Search for the cell housing the specified text and yield its (X, Y) center coordinate. 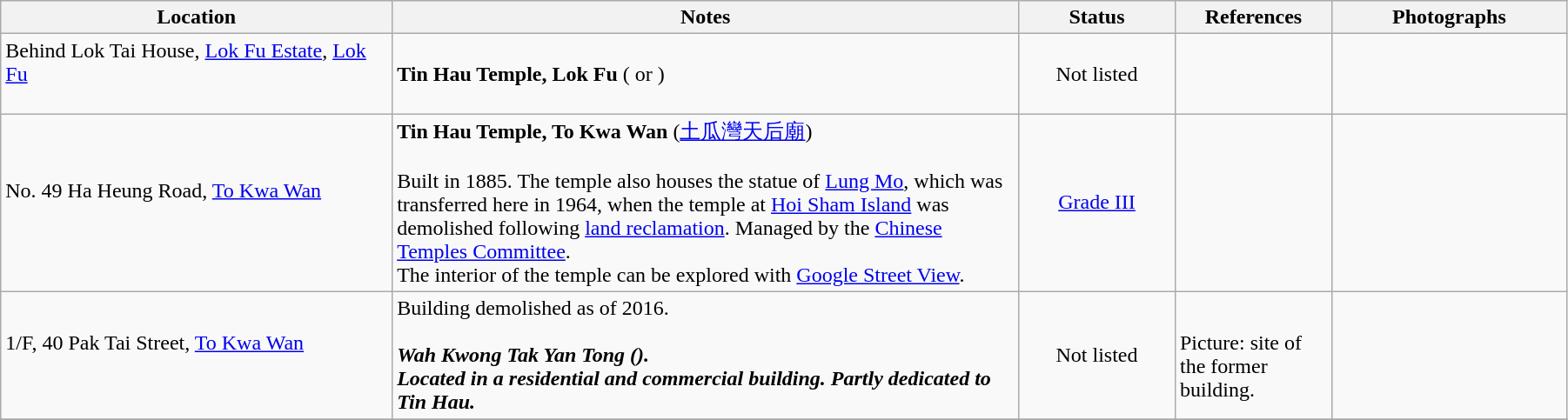
Grade III (1097, 203)
Building demolished as of 2016.Wah Kwong Tak Yan Tong ().Located in a residential and commercial building. Partly dedicated to Tin Hau. (706, 355)
References (1253, 17)
Photographs (1449, 17)
1/F, 40 Pak Tai Street, To Kwa Wan (197, 355)
Notes (706, 17)
No. 49 Ha Heung Road, To Kwa Wan (197, 203)
Location (197, 17)
Picture: site of the former building. (1253, 355)
Tin Hau Temple, Lok Fu ( or ) (706, 74)
Behind Lok Tai House, Lok Fu Estate, Lok Fu (197, 74)
Status (1097, 17)
